Extract the (x, y) coordinate from the center of the cell holding the provided text.  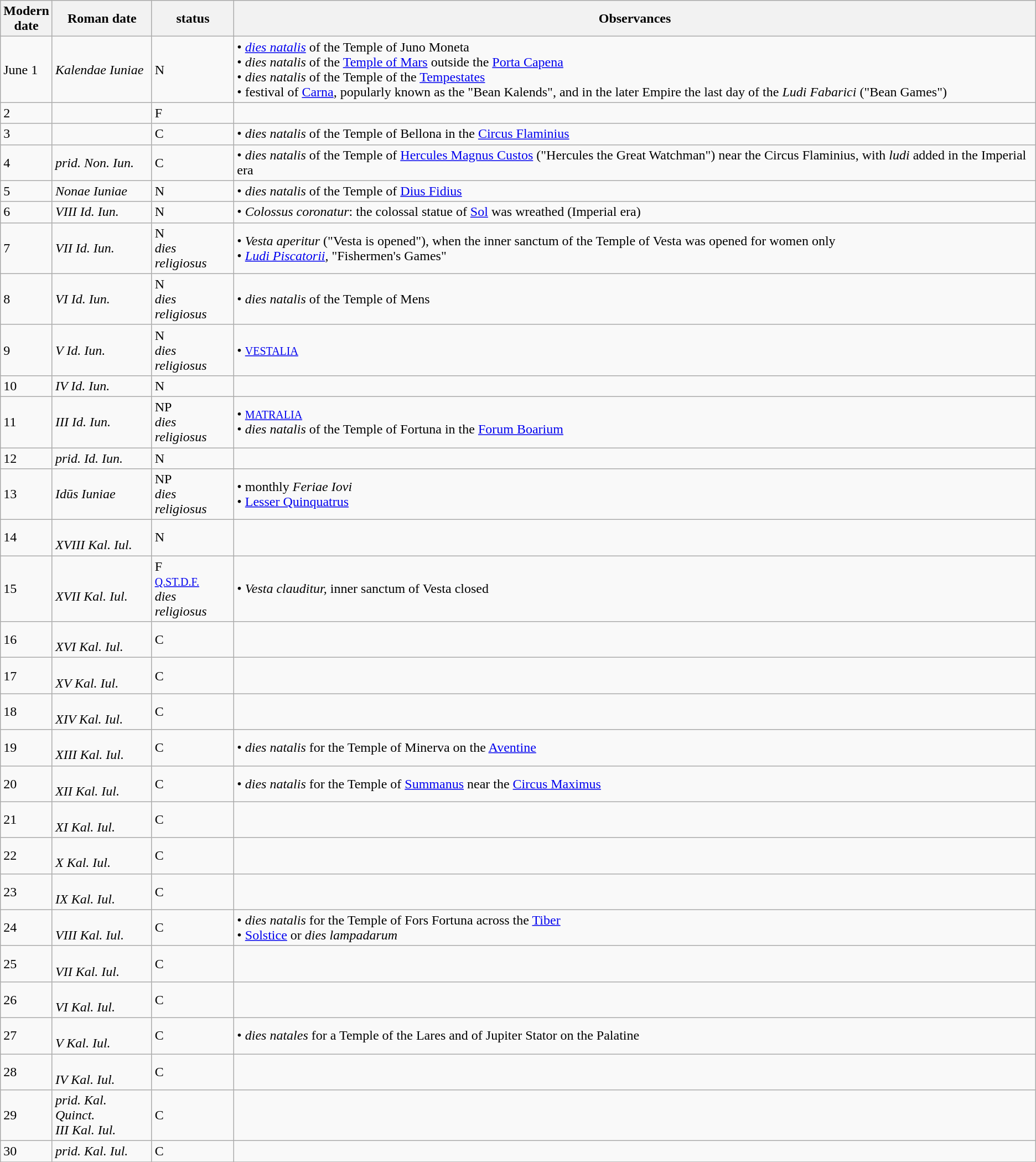
• dies natalis of the Temple of Mens (635, 299)
XI Kal. Iul. (102, 819)
XVII Kal. Iul. (102, 589)
12 (27, 458)
25 (27, 963)
• dies natalis for the Temple of Summanus near the Circus Maximus (635, 784)
prid. Kal. Quinct.III Kal. Iul. (102, 1115)
FQ.ST.D.F.dies religiosus (193, 589)
30 (27, 1151)
22 (27, 856)
• MATRALIA• dies natalis of the Temple of Fortuna in the Forum Boarium (635, 422)
3 (27, 134)
6 (27, 212)
27 (27, 1035)
III Id. Iun. (102, 422)
F (193, 113)
prid. Non. Iun. (102, 163)
26 (27, 1000)
X Kal. Iul. (102, 856)
5 (27, 191)
28 (27, 1072)
VI Id. Iun. (102, 299)
VII Kal. Iul. (102, 963)
8 (27, 299)
prid. Id. Iun. (102, 458)
V Kal. Iul. (102, 1035)
XVI Kal. Iul. (102, 640)
IV Kal. Iul. (102, 1072)
XII Kal. Iul. (102, 784)
• dies natalis for the Temple of Fors Fortuna across the Tiber• Solstice or dies lampadarum (635, 928)
June 1 (27, 70)
9 (27, 350)
XIII Kal. Iul. (102, 747)
• dies natalis of the Temple of Dius Fidius (635, 191)
• Vesta clauditur, inner sanctum of Vesta closed (635, 589)
• dies natales for a Temple of the Lares and of Jupiter Stator on the Palatine (635, 1035)
Observances (635, 19)
status (193, 19)
IX Kal. Iul. (102, 891)
21 (27, 819)
IV Id. Iun. (102, 386)
• monthly Feriae Iovi• Lesser Quinquatrus (635, 494)
Kalendae Iuniae (102, 70)
15 (27, 589)
V Id. Iun. (102, 350)
XV Kal. Iul. (102, 675)
• dies natalis for the Temple of Minerva on the Aventine (635, 747)
14 (27, 538)
24 (27, 928)
• dies natalis of the Temple of Hercules Magnus Custos ("Hercules the Great Watchman") near the Circus Flaminius, with ludi added in the Imperial era (635, 163)
Nonae Iuniae (102, 191)
• dies natalis of the Temple of Bellona in the Circus Flaminius (635, 134)
23 (27, 891)
• Vesta aperitur ("Vesta is opened"), when the inner sanctum of the Temple of Vesta was opened for women only• Ludi Piscatorii, "Fishermen's Games" (635, 248)
10 (27, 386)
2 (27, 113)
20 (27, 784)
Moderndate (27, 19)
prid. Kal. Iul. (102, 1151)
4 (27, 163)
VIII Id. Iun. (102, 212)
13 (27, 494)
VI Kal. Iul. (102, 1000)
7 (27, 248)
17 (27, 675)
19 (27, 747)
• Colossus coronatur: the colossal statue of Sol was wreathed (Imperial era) (635, 212)
Roman date (102, 19)
16 (27, 640)
XVIII Kal. Iul. (102, 538)
18 (27, 712)
VII Id. Iun. (102, 248)
11 (27, 422)
VIII Kal. Iul. (102, 928)
XIV Kal. Iul. (102, 712)
29 (27, 1115)
Idūs Iuniae (102, 494)
• VESTALIA (635, 350)
